Output the (x, y) coordinate of the center of the cell containing the given text.  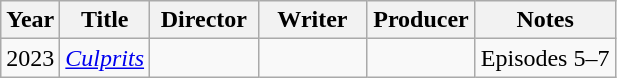
Producer (422, 20)
Writer (312, 20)
2023 (30, 58)
Year (30, 20)
Culprits (105, 58)
Title (105, 20)
Episodes 5–7 (545, 58)
Notes (545, 20)
Director (204, 20)
